From the cell containing the given text, extract its center point as (X, Y) coordinate. 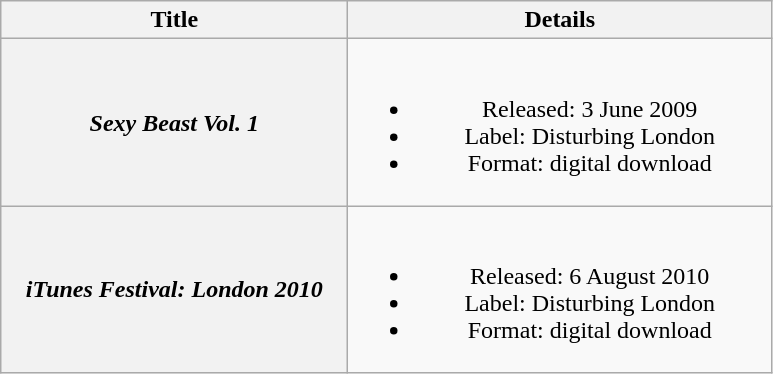
Released: 3 June 2009Label: Disturbing LondonFormat: digital download (560, 122)
Sexy Beast Vol. 1 (174, 122)
Title (174, 20)
Released: 6 August 2010Label: Disturbing LondonFormat: digital download (560, 290)
iTunes Festival: London 2010 (174, 290)
Details (560, 20)
